Output the (x, y) coordinate of the center of the cell containing the given text.  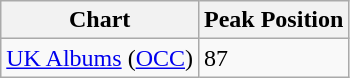
Peak Position (274, 20)
87 (274, 58)
UK Albums (OCC) (100, 58)
Chart (100, 20)
